Capture the cell that displays the provided text and extract its (x, y) central coordinate. 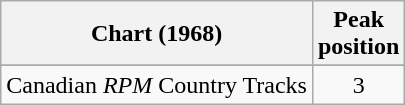
Chart (1968) (157, 34)
Canadian RPM Country Tracks (157, 85)
Peakposition (358, 34)
3 (358, 85)
